Return the (X, Y) coordinate for the center point of the cell that contains the specified text.  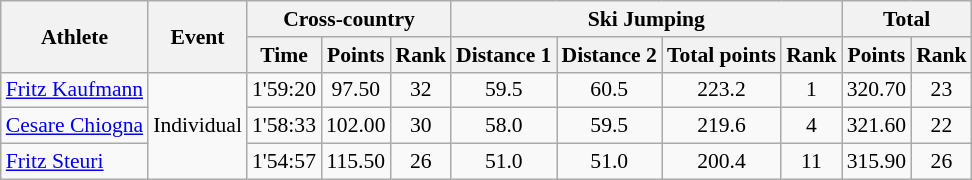
200.4 (722, 162)
22 (942, 126)
4 (812, 126)
320.70 (876, 90)
1 (812, 90)
223.2 (722, 90)
23 (942, 90)
30 (420, 126)
219.6 (722, 126)
Time (284, 55)
32 (420, 90)
97.50 (356, 90)
Cesare Chiogna (74, 126)
115.50 (356, 162)
1'59:20 (284, 90)
11 (812, 162)
Fritz Kaufmann (74, 90)
1'54:57 (284, 162)
1'58:33 (284, 126)
Distance 2 (608, 55)
102.00 (356, 126)
Distance 1 (504, 55)
Ski Jumping (646, 19)
315.90 (876, 162)
60.5 (608, 90)
Total points (722, 55)
Individual (198, 126)
Fritz Steuri (74, 162)
Event (198, 36)
Cross-country (349, 19)
321.60 (876, 126)
Athlete (74, 36)
58.0 (504, 126)
Total (907, 19)
